Detect which cell encompasses the target text, then output its (x, y) center coordinate. 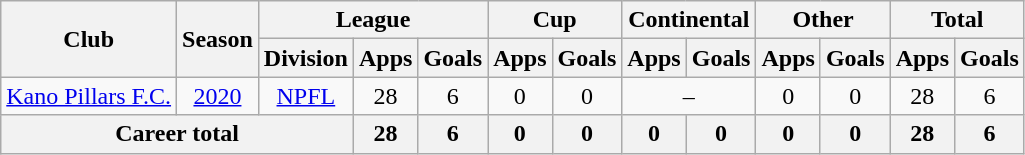
– (689, 96)
Club (89, 39)
League (372, 20)
Kano Pillars F.C. (89, 96)
NPFL (306, 96)
Other (823, 20)
Division (306, 58)
Continental (689, 20)
Total (957, 20)
Season (218, 39)
2020 (218, 96)
Cup (555, 20)
Career total (178, 134)
